Provide the (x, y) coordinate of the cell's center where the given text is located.  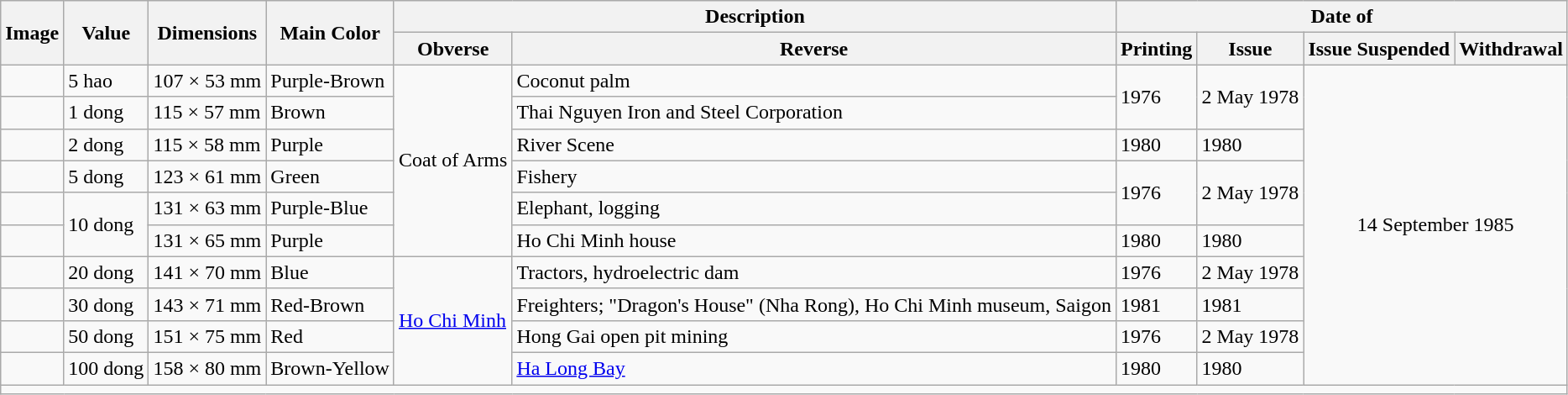
Printing (1156, 49)
Coat of Arms (452, 161)
143 × 71 mm (207, 304)
River Scene (814, 145)
Coconut palm (814, 81)
Description (755, 17)
Issue Suspended (1379, 49)
Fishery (814, 176)
1 dong (106, 113)
Blue (331, 272)
30 dong (106, 304)
Purple-Brown (331, 81)
107 × 53 mm (207, 81)
Red (331, 336)
Main Color (331, 33)
Hong Gai open pit mining (814, 336)
Brown (331, 113)
123 × 61 mm (207, 176)
Ho Chi Minh house (814, 240)
Reverse (814, 49)
Image (32, 33)
151 × 75 mm (207, 336)
Tractors, hydroelectric dam (814, 272)
Purple-Blue (331, 208)
Red-Brown (331, 304)
115 × 57 mm (207, 113)
Value (106, 33)
5 dong (106, 176)
Ho Chi Minh (452, 320)
20 dong (106, 272)
115 × 58 mm (207, 145)
Dimensions (207, 33)
14 September 1985 (1435, 225)
Elephant, logging (814, 208)
Brown-Yellow (331, 368)
5 hao (106, 81)
131 × 65 mm (207, 240)
Thai Nguyen Iron and Steel Corporation (814, 113)
Freighters; "Dragon's House" (Nha Rong), Ho Chi Minh museum, Saigon (814, 304)
10 dong (106, 224)
Date of (1341, 17)
131 × 63 mm (207, 208)
2 dong (106, 145)
Ha Long Bay (814, 368)
158 × 80 mm (207, 368)
141 × 70 mm (207, 272)
Obverse (452, 49)
Withdrawal (1511, 49)
50 dong (106, 336)
Issue (1251, 49)
100 dong (106, 368)
Green (331, 176)
